Output the [X, Y] coordinate of the center of the cell containing the given text.  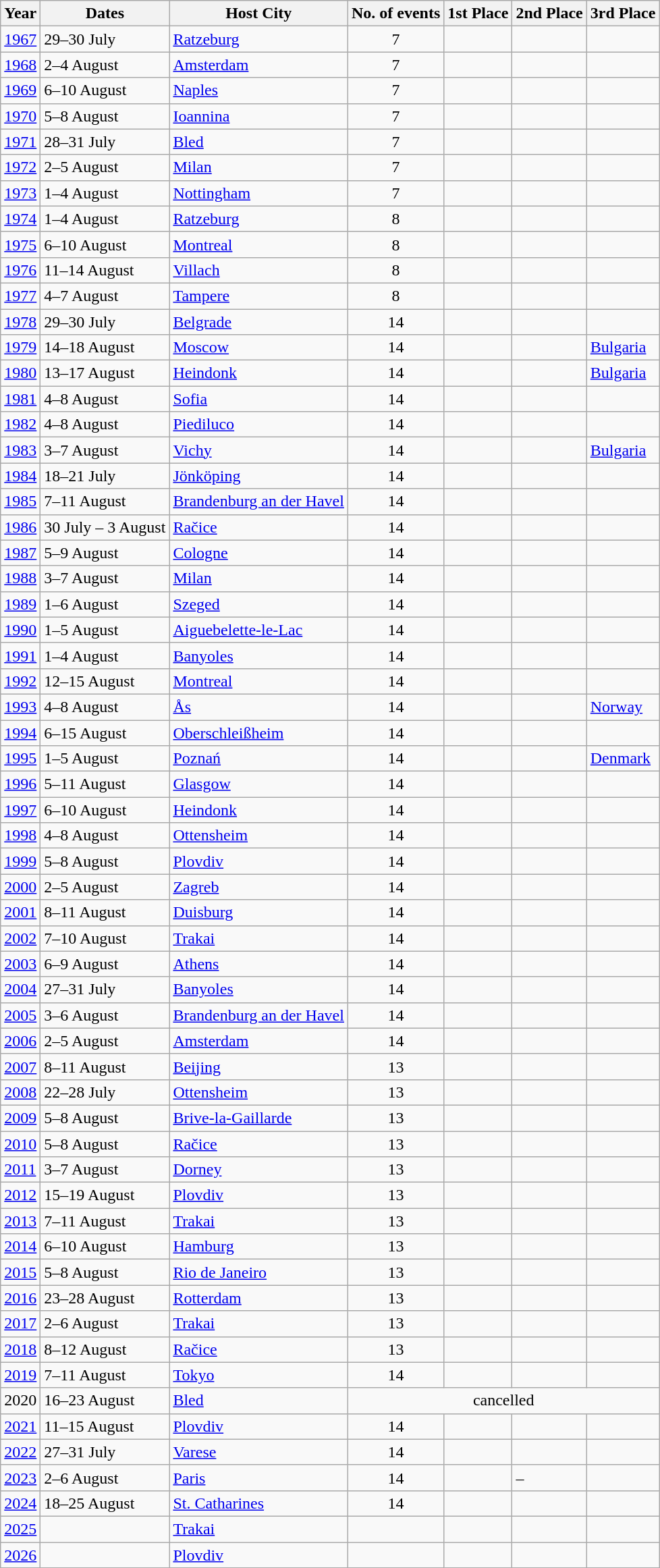
2015 [20, 1272]
1997 [20, 810]
12–15 August [105, 681]
16–23 August [105, 1401]
1990 [20, 630]
2nd Place [549, 13]
Brive-la-Gaillarde [259, 1118]
22–28 July [105, 1092]
1991 [20, 655]
2019 [20, 1375]
1992 [20, 681]
St. Catharines [259, 1503]
1980 [20, 373]
No. of events [395, 13]
2012 [20, 1195]
6–15 August [105, 732]
Zagreb [259, 887]
1996 [20, 784]
2022 [20, 1452]
1969 [20, 90]
2004 [20, 990]
18–21 July [105, 476]
1999 [20, 861]
Rotterdam [259, 1298]
1987 [20, 553]
Moscow [259, 348]
1–6 August [105, 604]
Paris [259, 1478]
Piediluco [259, 425]
1995 [20, 759]
5–9 August [105, 553]
8–12 August [105, 1349]
1971 [20, 142]
1981 [20, 399]
3rd Place [623, 13]
1968 [20, 65]
Year [20, 13]
30 July – 3 August [105, 527]
1975 [20, 244]
Rio de Janeiro [259, 1272]
1977 [20, 296]
1974 [20, 219]
Oberschleißheim [259, 732]
1982 [20, 425]
14–18 August [105, 348]
1998 [20, 836]
1973 [20, 193]
1970 [20, 116]
Aiguebelette-le-Lac [259, 630]
Poznań [259, 759]
Ås [259, 707]
1993 [20, 707]
1986 [20, 527]
Tokyo [259, 1375]
Jönköping [259, 476]
4–7 August [105, 296]
2014 [20, 1247]
Beijing [259, 1066]
Nottingham [259, 193]
Ioannina [259, 116]
2005 [20, 1015]
Belgrade [259, 322]
Norway [623, 707]
1984 [20, 476]
Glasgow [259, 784]
2008 [20, 1092]
2011 [20, 1170]
3–6 August [105, 1015]
cancelled [503, 1401]
13–17 August [105, 373]
2010 [20, 1144]
2006 [20, 1041]
1979 [20, 348]
7–10 August [105, 938]
2024 [20, 1503]
Duisburg [259, 913]
2002 [20, 938]
Szeged [259, 604]
2007 [20, 1066]
2000 [20, 887]
2009 [20, 1118]
11–15 August [105, 1426]
Denmark [623, 759]
Hamburg [259, 1247]
1983 [20, 450]
2021 [20, 1426]
1976 [20, 270]
Dates [105, 13]
Tampere [259, 296]
Villach [259, 270]
Host City [259, 13]
2–4 August [105, 65]
1972 [20, 167]
2013 [20, 1221]
1978 [20, 322]
2001 [20, 913]
11–14 August [105, 270]
2020 [20, 1401]
1989 [20, 604]
Vichy [259, 450]
5–11 August [105, 784]
1988 [20, 578]
2003 [20, 964]
23–28 August [105, 1298]
2018 [20, 1349]
6–9 August [105, 964]
– [549, 1478]
2023 [20, 1478]
Varese [259, 1452]
2026 [20, 1555]
1994 [20, 732]
Naples [259, 90]
Athens [259, 964]
2016 [20, 1298]
18–25 August [105, 1503]
1st Place [478, 13]
Dorney [259, 1170]
2017 [20, 1324]
2025 [20, 1529]
1985 [20, 502]
Cologne [259, 553]
1967 [20, 39]
28–31 July [105, 142]
15–19 August [105, 1195]
Sofia [259, 399]
